Scan for the cell matching the given text and deliver its (x, y) coordinate at center. 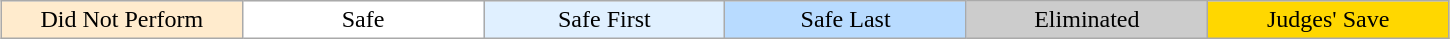
Safe First (604, 20)
Safe (362, 20)
Eliminated (1086, 20)
Judges' Save (1328, 20)
Did Not Perform (122, 20)
Safe Last (846, 20)
